For the text-containing cell, return its midpoint in (x, y) coordinate format. 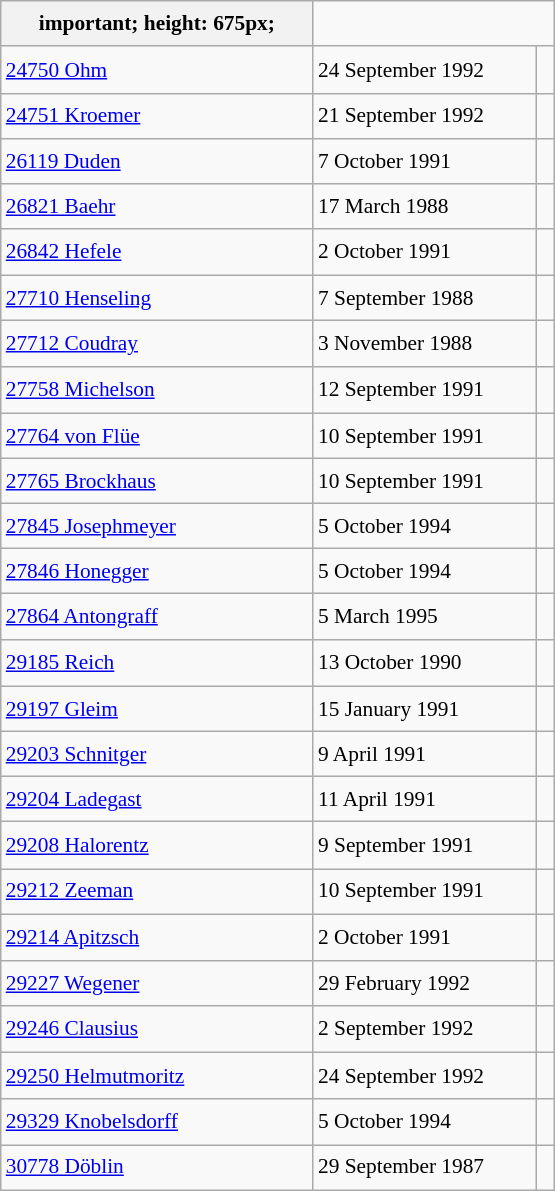
7 September 1988 (424, 298)
27845 Josephmeyer (157, 526)
3 November 1988 (424, 344)
26842 Hefele (157, 252)
29329 Knobelsdorff (157, 1122)
27864 Antongraff (157, 616)
27846 Honegger (157, 572)
29197 Gleim (157, 708)
17 March 1988 (424, 206)
2 September 1992 (424, 1030)
27765 Brockhaus (157, 480)
12 September 1991 (424, 390)
29214 Apitzsch (157, 938)
29 September 1987 (424, 1168)
30778 Döblin (157, 1168)
24750 Ohm (157, 70)
27764 von Flüe (157, 436)
29 February 1992 (424, 984)
27710 Henseling (157, 298)
29185 Reich (157, 662)
9 April 1991 (424, 754)
29246 Clausius (157, 1030)
26821 Baehr (157, 206)
27758 Michelson (157, 390)
29250 Helmutmoritz (157, 1076)
important; height: 675px; (157, 24)
29204 Ladegast (157, 798)
11 April 1991 (424, 798)
29208 Halorentz (157, 846)
21 September 1992 (424, 116)
15 January 1991 (424, 708)
13 October 1990 (424, 662)
29212 Zeeman (157, 890)
27712 Coudray (157, 344)
24751 Kroemer (157, 116)
26119 Duden (157, 160)
7 October 1991 (424, 160)
29203 Schnitger (157, 754)
5 March 1995 (424, 616)
29227 Wegener (157, 984)
9 September 1991 (424, 846)
